Return (X, Y) of the center of cell containing provided text 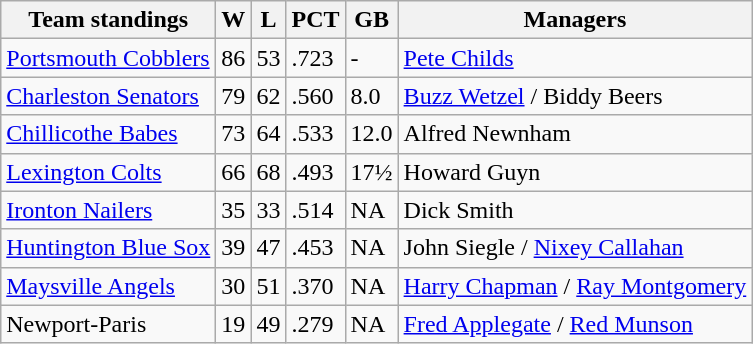
- (372, 58)
35 (234, 210)
Team standings (108, 20)
.514 (316, 210)
Newport-Paris (108, 324)
51 (268, 286)
17½ (372, 172)
Howard Guyn (575, 172)
Maysville Angels (108, 286)
30 (234, 286)
Huntington Blue Sox (108, 248)
Alfred Newnham (575, 134)
Pete Childs (575, 58)
64 (268, 134)
Charleston Senators (108, 96)
.533 (316, 134)
19 (234, 324)
L (268, 20)
68 (268, 172)
Harry Chapman / Ray Montgomery (575, 286)
Fred Applegate / Red Munson (575, 324)
Lexington Colts (108, 172)
W (234, 20)
49 (268, 324)
PCT (316, 20)
.493 (316, 172)
53 (268, 58)
Managers (575, 20)
Chillicothe Babes (108, 134)
Ironton Nailers (108, 210)
.723 (316, 58)
8.0 (372, 96)
.279 (316, 324)
39 (234, 248)
33 (268, 210)
62 (268, 96)
Dick Smith (575, 210)
John Siegle / Nixey Callahan (575, 248)
Buzz Wetzel / Biddy Beers (575, 96)
.453 (316, 248)
GB (372, 20)
73 (234, 134)
Portsmouth Cobblers (108, 58)
86 (234, 58)
12.0 (372, 134)
66 (234, 172)
.560 (316, 96)
.370 (316, 286)
47 (268, 248)
79 (234, 96)
